Return the (X, Y) coordinate for the center point of the cell that contains the specified text.  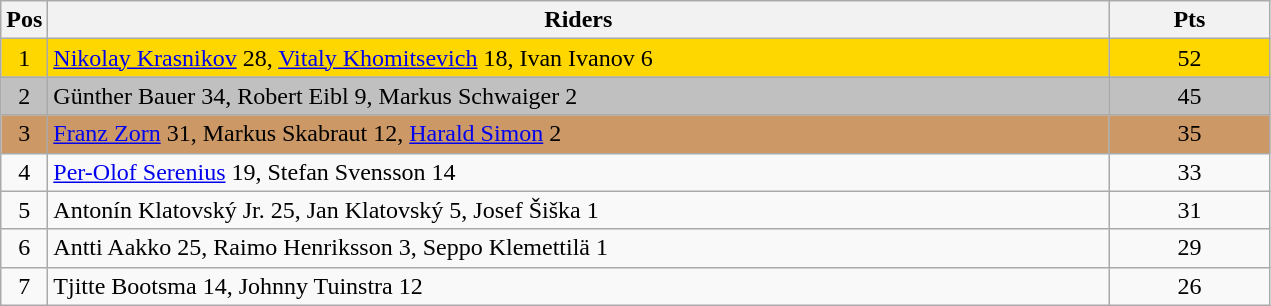
31 (1190, 210)
Per-Olof Serenius 19, Stefan Svensson 14 (578, 172)
Pts (1190, 20)
Günther Bauer 34, Robert Eibl 9, Markus Schwaiger 2 (578, 96)
7 (24, 286)
35 (1190, 134)
Antti Aakko 25, Raimo Henriksson 3, Seppo Klemettilä 1 (578, 248)
Franz Zorn 31, Markus Skabraut 12, Harald Simon 2 (578, 134)
2 (24, 96)
4 (24, 172)
52 (1190, 58)
Nikolay Krasnikov 28, Vitaly Khomitsevich 18, Ivan Ivanov 6 (578, 58)
29 (1190, 248)
Antonín Klatovský Jr. 25, Jan Klatovský 5, Josef Šiška 1 (578, 210)
33 (1190, 172)
Pos (24, 20)
Tjitte Bootsma 14, Johnny Tuinstra 12 (578, 286)
45 (1190, 96)
3 (24, 134)
26 (1190, 286)
5 (24, 210)
Riders (578, 20)
6 (24, 248)
1 (24, 58)
